Capture the cell that displays the provided text and extract its (x, y) central coordinate. 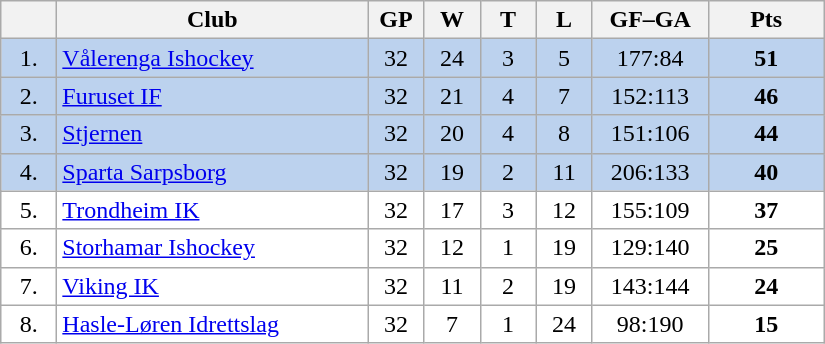
Trondheim IK (212, 210)
6. (29, 248)
L (564, 20)
5 (564, 58)
8 (564, 134)
W (452, 20)
GF–GA (650, 20)
44 (766, 134)
Viking IK (212, 286)
Furuset IF (212, 96)
46 (766, 96)
7. (29, 286)
152:113 (650, 96)
155:109 (650, 210)
17 (452, 210)
129:140 (650, 248)
98:190 (650, 324)
37 (766, 210)
GP (396, 20)
Vålerenga Ishockey (212, 58)
15 (766, 324)
51 (766, 58)
Club (212, 20)
2. (29, 96)
20 (452, 134)
25 (766, 248)
206:133 (650, 172)
21 (452, 96)
Stjernen (212, 134)
T (508, 20)
Storhamar Ishockey (212, 248)
40 (766, 172)
5. (29, 210)
Pts (766, 20)
143:144 (650, 286)
4. (29, 172)
Hasle-Løren Idrettslag (212, 324)
3. (29, 134)
1. (29, 58)
8. (29, 324)
Sparta Sarpsborg (212, 172)
177:84 (650, 58)
151:106 (650, 134)
